Return (x, y) of the center of cell containing provided text 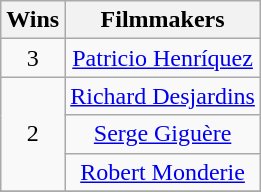
3 (33, 58)
Patricio Henríquez (163, 58)
Robert Monderie (163, 172)
Wins (33, 20)
2 (33, 134)
Richard Desjardins (163, 96)
Filmmakers (163, 20)
Serge Giguère (163, 134)
